Search for the cell housing the specified text and yield its [X, Y] center coordinate. 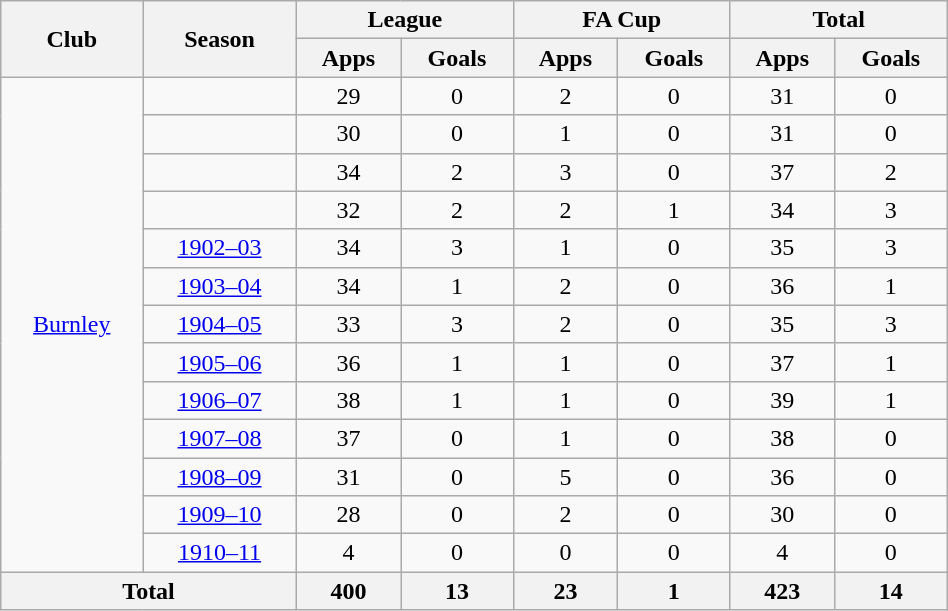
League [404, 20]
400 [348, 591]
1909–10 [220, 515]
39 [782, 400]
Season [220, 39]
1903–04 [220, 286]
23 [565, 591]
32 [348, 210]
1907–08 [220, 438]
1902–03 [220, 248]
1910–11 [220, 553]
13 [458, 591]
1906–07 [220, 400]
1904–05 [220, 324]
1908–09 [220, 477]
1905–06 [220, 362]
33 [348, 324]
29 [348, 96]
14 [890, 591]
5 [565, 477]
423 [782, 591]
Burnley [72, 324]
FA Cup [622, 20]
28 [348, 515]
Club [72, 39]
